Provide the (x, y) coordinate of the cell's center where the given text is located.  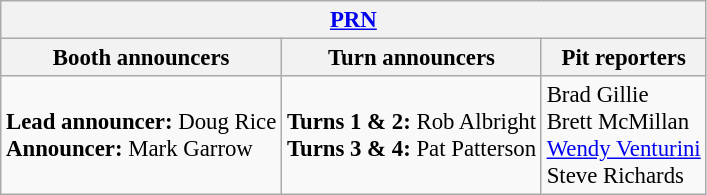
Pit reporters (624, 58)
Brad GillieBrett McMillanWendy VenturiniSteve Richards (624, 136)
Turns 1 & 2: Rob AlbrightTurns 3 & 4: Pat Patterson (412, 136)
Turn announcers (412, 58)
Lead announcer: Doug RiceAnnouncer: Mark Garrow (142, 136)
Booth announcers (142, 58)
PRN (354, 20)
